For the text-containing cell, return its midpoint in (x, y) coordinate format. 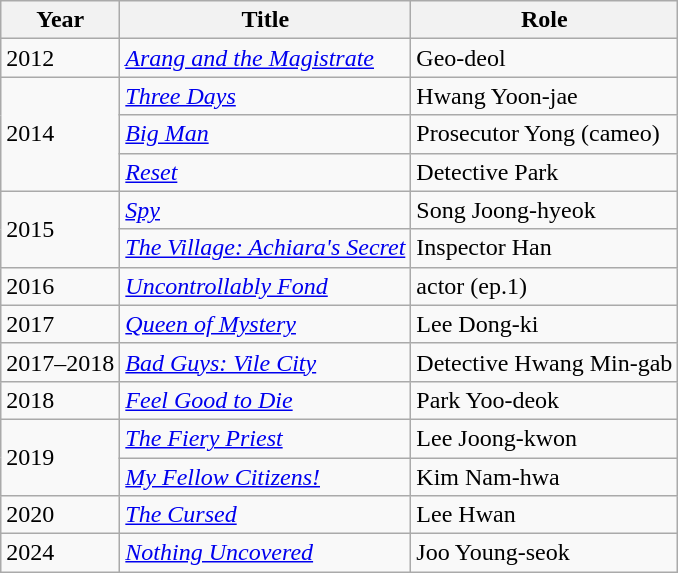
Queen of Mystery (266, 324)
Spy (266, 210)
The Cursed (266, 515)
Inspector Han (544, 248)
Three Days (266, 96)
2015 (60, 229)
My Fellow Citizens! (266, 477)
Park Yoo-deok (544, 400)
2024 (60, 553)
Joo Young-seok (544, 553)
Nothing Uncovered (266, 553)
2018 (60, 400)
2019 (60, 457)
Lee Dong-ki (544, 324)
2014 (60, 134)
actor (ep.1) (544, 286)
Prosecutor Yong (cameo) (544, 134)
The Village: Achiara's Secret (266, 248)
Geo-deol (544, 58)
Hwang Yoon-jae (544, 96)
Bad Guys: Vile City (266, 362)
2017–2018 (60, 362)
Title (266, 20)
Lee Joong-kwon (544, 438)
Reset (266, 172)
Feel Good to Die (266, 400)
Detective Park (544, 172)
The Fiery Priest (266, 438)
Year (60, 20)
Role (544, 20)
2016 (60, 286)
Big Man (266, 134)
Detective Hwang Min-gab (544, 362)
Song Joong-hyeok (544, 210)
2017 (60, 324)
Uncontrollably Fond (266, 286)
Kim Nam-hwa (544, 477)
2020 (60, 515)
Arang and the Magistrate (266, 58)
Lee Hwan (544, 515)
2012 (60, 58)
